Output the (x, y) coordinate of the center of the cell containing the given text.  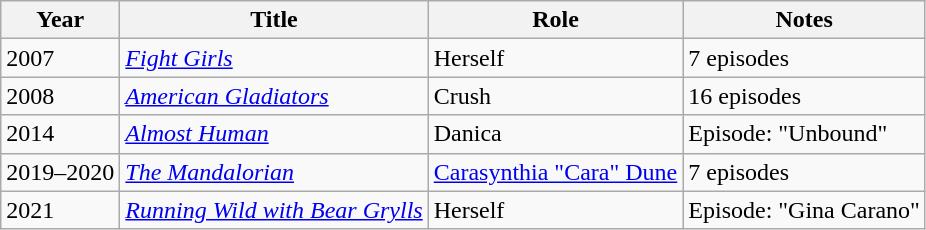
2021 (60, 210)
2008 (60, 96)
Crush (556, 96)
The Mandalorian (274, 172)
2019–2020 (60, 172)
Fight Girls (274, 58)
Almost Human (274, 134)
Title (274, 20)
Episode: "Unbound" (804, 134)
Danica (556, 134)
American Gladiators (274, 96)
Carasynthia "Cara" Dune (556, 172)
Notes (804, 20)
16 episodes (804, 96)
Year (60, 20)
Running Wild with Bear Grylls (274, 210)
Role (556, 20)
Episode: "Gina Carano" (804, 210)
2014 (60, 134)
2007 (60, 58)
